Provide the [x, y] coordinate of the cell's center where the given text is located.  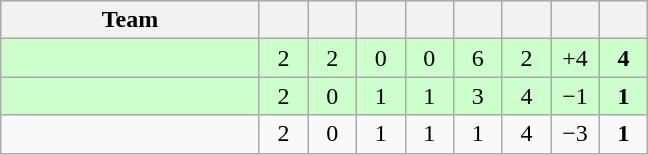
−1 [576, 96]
+4 [576, 58]
3 [478, 96]
Team [130, 20]
−3 [576, 134]
6 [478, 58]
